Provide the [x, y] coordinate of the cell's center where the given text is located.  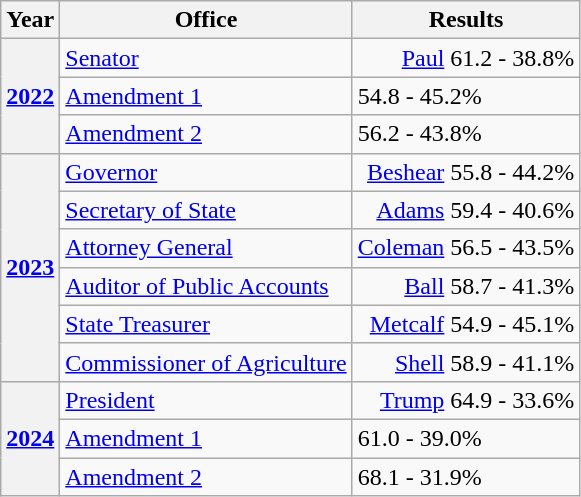
Senator [206, 58]
Shell 58.9 - 41.1% [466, 362]
Auditor of Public Accounts [206, 286]
Paul 61.2 - 38.8% [466, 58]
Year [30, 20]
61.0 - 39.0% [466, 438]
Office [206, 20]
Governor [206, 172]
Commissioner of Agriculture [206, 362]
Metcalf 54.9 - 45.1% [466, 324]
54.8 - 45.2% [466, 96]
Trump 64.9 - 33.6% [466, 400]
State Treasurer [206, 324]
Attorney General [206, 248]
68.1 - 31.9% [466, 477]
Adams 59.4 - 40.6% [466, 210]
President [206, 400]
Secretary of State [206, 210]
56.2 - 43.8% [466, 134]
2022 [30, 96]
Beshear 55.8 - 44.2% [466, 172]
Ball 58.7 - 41.3% [466, 286]
Coleman 56.5 - 43.5% [466, 248]
Results [466, 20]
2023 [30, 267]
2024 [30, 438]
